Provide the [x, y] coordinate of the cell's center where the given text is located.  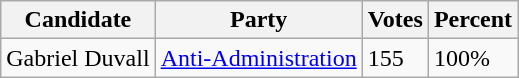
Votes [395, 20]
Gabriel Duvall [78, 58]
Party [258, 20]
Anti-Administration [258, 58]
155 [395, 58]
Percent [472, 20]
100% [472, 58]
Candidate [78, 20]
